Detect which cell encompasses the target text, then output its (X, Y) center coordinate. 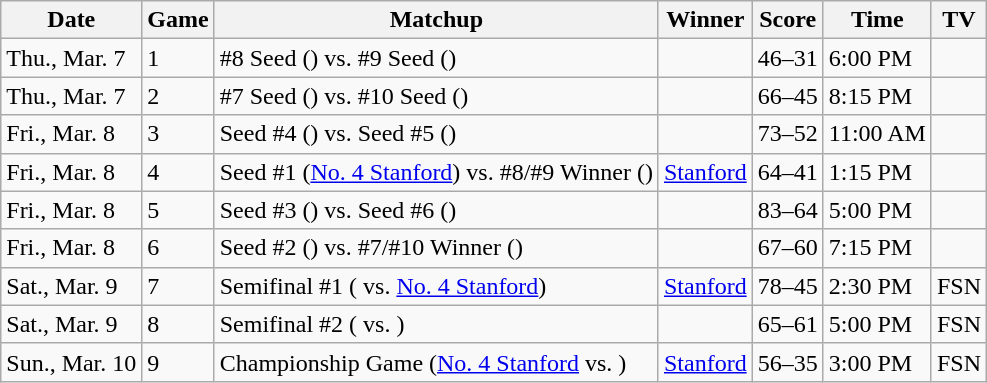
#8 Seed () vs. #9 Seed () (436, 58)
65–61 (788, 324)
9 (178, 362)
3:00 PM (877, 362)
Championship Game (No. 4 Stanford vs. ) (436, 362)
1 (178, 58)
7:15 PM (877, 248)
64–41 (788, 172)
Semifinal #1 ( vs. No. 4 Stanford) (436, 286)
83–64 (788, 210)
56–35 (788, 362)
2 (178, 96)
6:00 PM (877, 58)
66–45 (788, 96)
Sun., Mar. 10 (72, 362)
TV (958, 20)
5 (178, 210)
2:30 PM (877, 286)
4 (178, 172)
#7 Seed () vs. #10 Seed () (436, 96)
7 (178, 286)
8:15 PM (877, 96)
Matchup (436, 20)
Seed #3 () vs. Seed #6 () (436, 210)
6 (178, 248)
1:15 PM (877, 172)
Seed #1 (No. 4 Stanford) vs. #8/#9 Winner () (436, 172)
8 (178, 324)
11:00 AM (877, 134)
Winner (705, 20)
78–45 (788, 286)
Date (72, 20)
Seed #4 () vs. Seed #5 () (436, 134)
3 (178, 134)
Score (788, 20)
Time (877, 20)
67–60 (788, 248)
46–31 (788, 58)
Game (178, 20)
Seed #2 () vs. #7/#10 Winner () (436, 248)
Semifinal #2 ( vs. ) (436, 324)
73–52 (788, 134)
